Scan for the cell matching the given text and deliver its (x, y) coordinate at center. 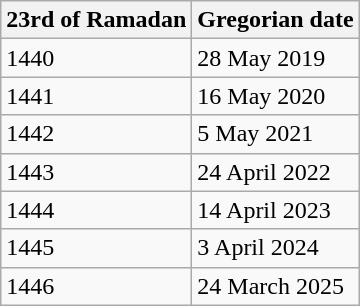
5 May 2021 (276, 134)
23rd of Ramadan (96, 20)
1441 (96, 96)
1444 (96, 210)
14 April 2023 (276, 210)
1442 (96, 134)
Gregorian date (276, 20)
3 April 2024 (276, 248)
1440 (96, 58)
24 April 2022 (276, 172)
1445 (96, 248)
24 March 2025 (276, 286)
1443 (96, 172)
16 May 2020 (276, 96)
1446 (96, 286)
28 May 2019 (276, 58)
